Find where the given text appears and provide that cell's center as [x, y] coordinate. 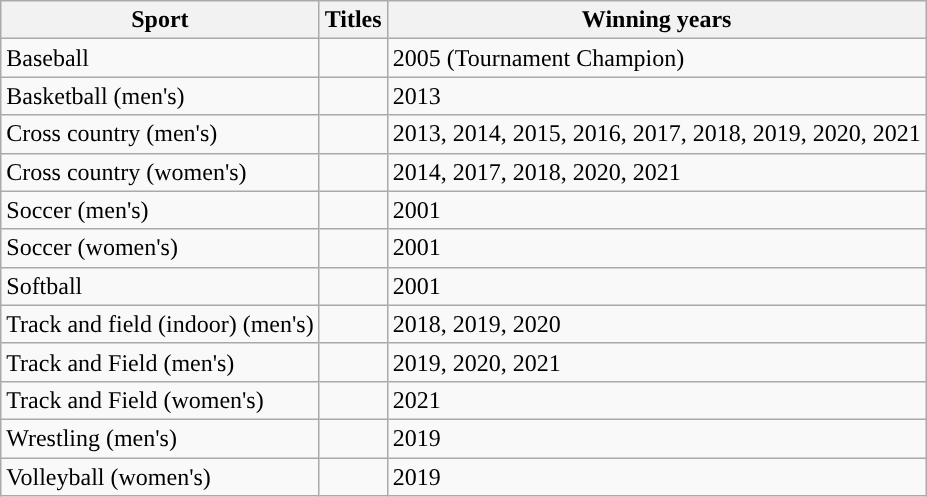
2019, 2020, 2021 [656, 362]
Track and Field (men's) [160, 362]
2013, 2014, 2015, 2016, 2017, 2018, 2019, 2020, 2021 [656, 134]
Soccer (men's) [160, 210]
Track and field (indoor) (men's) [160, 324]
Cross country (women's) [160, 172]
Soccer (women's) [160, 248]
Basketball (men's) [160, 96]
2014, 2017, 2018, 2020, 2021 [656, 172]
2018, 2019, 2020 [656, 324]
Wrestling (men's) [160, 438]
Softball [160, 286]
Volleyball (women's) [160, 477]
2021 [656, 400]
2005 (Tournament Champion) [656, 58]
Winning years [656, 20]
Titles [353, 20]
Track and Field (women's) [160, 400]
Sport [160, 20]
Baseball [160, 58]
Cross country (men's) [160, 134]
2013 [656, 96]
